Provide the (x, y) coordinate of the cell's center where the given text is located.  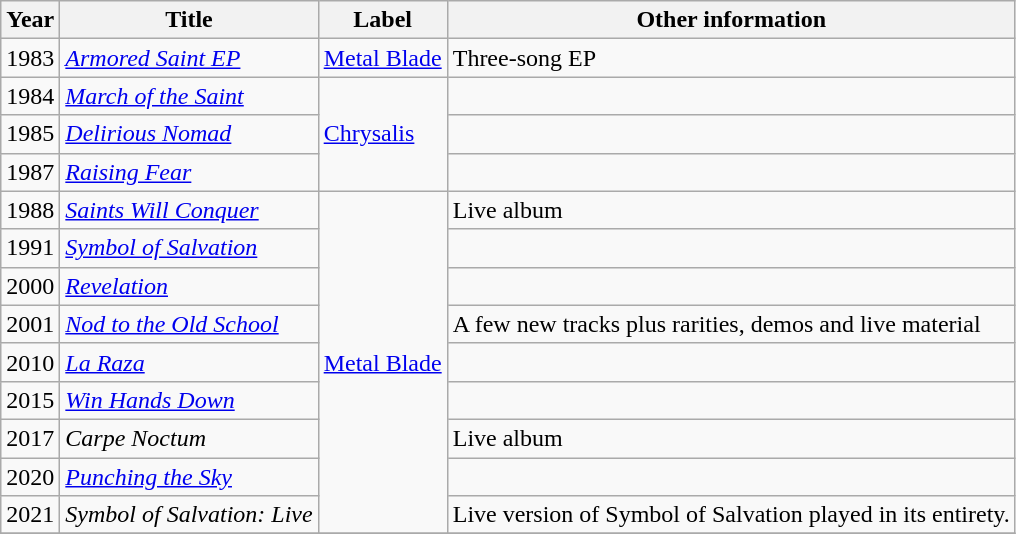
1991 (30, 248)
Nod to the Old School (189, 324)
Win Hands Down (189, 400)
Live version of Symbol of Salvation played in its entirety. (731, 515)
Raising Fear (189, 172)
1987 (30, 172)
A few new tracks plus rarities, demos and live material (731, 324)
1983 (30, 58)
2000 (30, 286)
2020 (30, 477)
Title (189, 20)
Saints Will Conquer (189, 210)
Delirious Nomad (189, 134)
2015 (30, 400)
2010 (30, 362)
Other information (731, 20)
1988 (30, 210)
La Raza (189, 362)
March of the Saint (189, 96)
Chrysalis (382, 134)
Carpe Noctum (189, 438)
Label (382, 20)
Armored Saint EP (189, 58)
1985 (30, 134)
Symbol of Salvation: Live (189, 515)
Year (30, 20)
2021 (30, 515)
Symbol of Salvation (189, 248)
Revelation (189, 286)
2001 (30, 324)
1984 (30, 96)
2017 (30, 438)
Three-song EP (731, 58)
Punching the Sky (189, 477)
